Search for the cell housing the specified text and yield its (x, y) center coordinate. 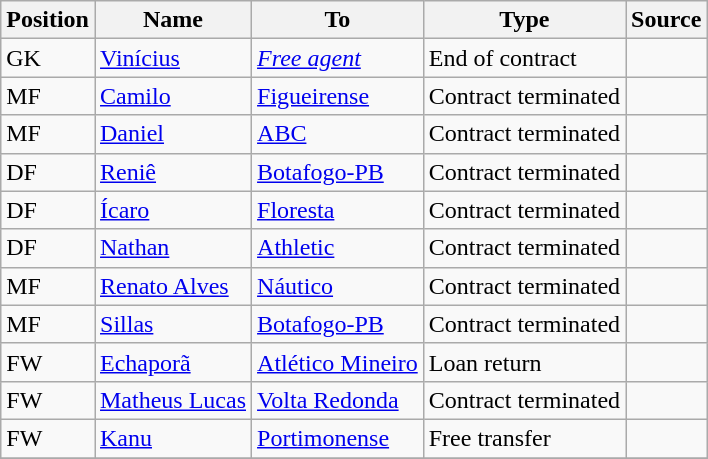
Position (48, 20)
Náutico (338, 286)
Vinícius (172, 58)
Ícaro (172, 210)
Kanu (172, 438)
Sillas (172, 324)
End of contract (524, 58)
Camilo (172, 96)
Floresta (338, 210)
Daniel (172, 134)
Figueirense (338, 96)
Type (524, 20)
Athletic (338, 248)
Name (172, 20)
Free transfer (524, 438)
Volta Redonda (338, 400)
To (338, 20)
ABC (338, 134)
Nathan (172, 248)
Portimonense (338, 438)
Source (666, 20)
Reniê (172, 172)
Loan return (524, 362)
GK (48, 58)
Atlético Mineiro (338, 362)
Matheus Lucas (172, 400)
Renato Alves (172, 286)
Echaporã (172, 362)
Free agent (338, 58)
